Pinpoint the cell where the given text exists, returning its [x, y] midpoint coordinate. 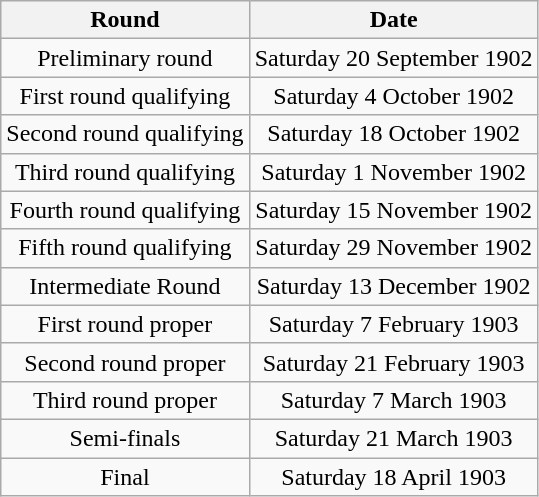
First round proper [125, 324]
Date [394, 20]
Intermediate Round [125, 286]
Saturday 29 November 1902 [394, 248]
Saturday 13 December 1902 [394, 286]
Saturday 7 February 1903 [394, 324]
Saturday 4 October 1902 [394, 96]
First round qualifying [125, 96]
Final [125, 477]
Semi-finals [125, 438]
Third round proper [125, 400]
Second round qualifying [125, 134]
Saturday 18 April 1903 [394, 477]
Saturday 20 September 1902 [394, 58]
Saturday 21 February 1903 [394, 362]
Saturday 7 March 1903 [394, 400]
Second round proper [125, 362]
Fifth round qualifying [125, 248]
Preliminary round [125, 58]
Third round qualifying [125, 172]
Saturday 1 November 1902 [394, 172]
Saturday 21 March 1903 [394, 438]
Fourth round qualifying [125, 210]
Saturday 18 October 1902 [394, 134]
Round [125, 20]
Saturday 15 November 1902 [394, 210]
